Return [x, y] of the center of cell containing provided text 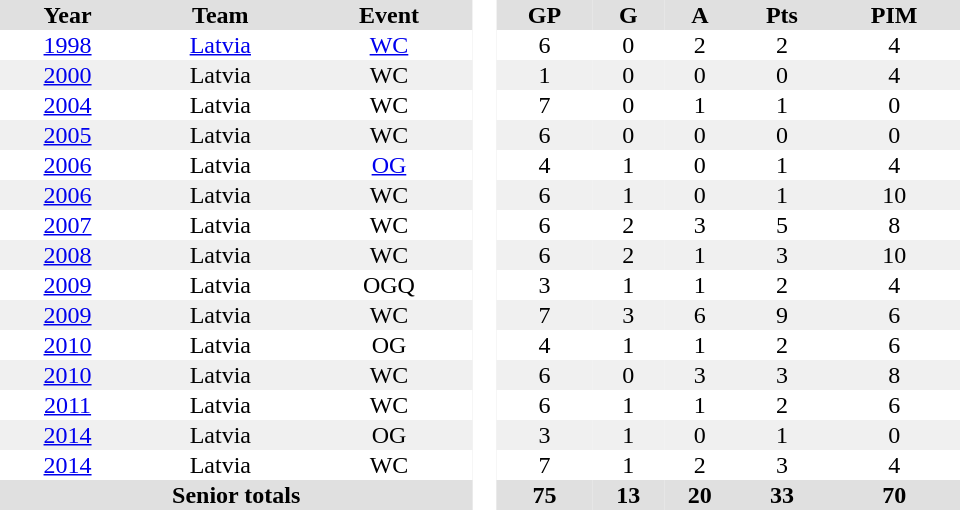
2005 [68, 135]
OGQ [390, 285]
9 [782, 315]
1998 [68, 45]
GP [544, 15]
20 [700, 495]
13 [629, 495]
33 [782, 495]
A [700, 15]
Year [68, 15]
Event [390, 15]
Team [220, 15]
2008 [68, 255]
2004 [68, 105]
PIM [894, 15]
Senior totals [236, 495]
5 [782, 225]
G [629, 15]
Pts [782, 15]
75 [544, 495]
2011 [68, 405]
70 [894, 495]
2000 [68, 75]
2007 [68, 225]
